Find where the given text appears and provide that cell's center as [X, Y] coordinate. 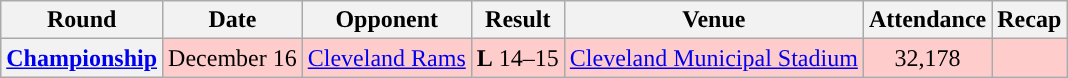
Round [82, 20]
Date [233, 20]
Attendance [927, 20]
L 14–15 [518, 58]
Opponent [386, 20]
December 16 [233, 58]
Result [518, 20]
Cleveland Rams [386, 58]
Recap [1030, 20]
Cleveland Municipal Stadium [714, 58]
Venue [714, 20]
Championship [82, 58]
32,178 [927, 58]
